Output the (X, Y) coordinate of the center of the cell containing the given text.  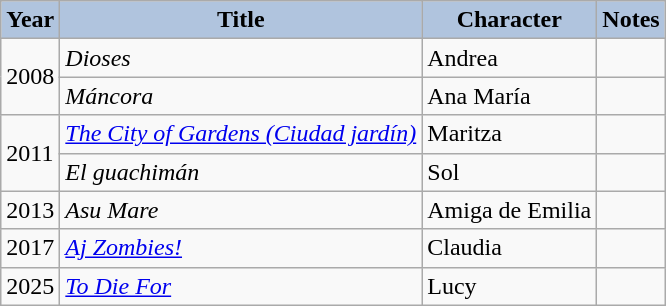
Maritza (510, 134)
Asu Mare (241, 210)
Andrea (510, 58)
Ana María (510, 96)
2025 (30, 286)
Year (30, 20)
Character (510, 20)
2011 (30, 153)
Aj Zombies! (241, 248)
Claudia (510, 248)
2008 (30, 77)
Amiga de Emilia (510, 210)
El guachimán (241, 172)
Title (241, 20)
Lucy (510, 286)
Dioses (241, 58)
Máncora (241, 96)
The City of Gardens (Ciudad jardín) (241, 134)
2013 (30, 210)
Sol (510, 172)
Notes (631, 20)
2017 (30, 248)
To Die For (241, 286)
